Detect which cell encompasses the target text, then output its [X, Y] center coordinate. 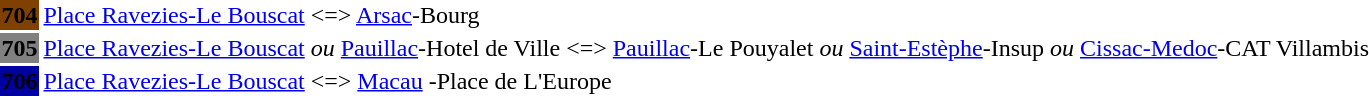
706 [20, 81]
704 [20, 15]
705 [20, 48]
